For the text-containing cell, return its midpoint in (X, Y) coordinate format. 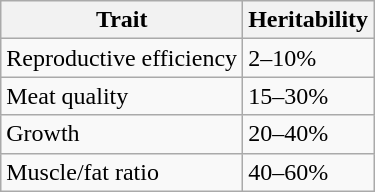
Muscle/fat ratio (122, 172)
15–30% (308, 96)
40–60% (308, 172)
Growth (122, 134)
2–10% (308, 58)
20–40% (308, 134)
Reproductive efficiency (122, 58)
Trait (122, 20)
Meat quality (122, 96)
Heritability (308, 20)
